Scan for the cell matching the given text and deliver its [X, Y] coordinate at center. 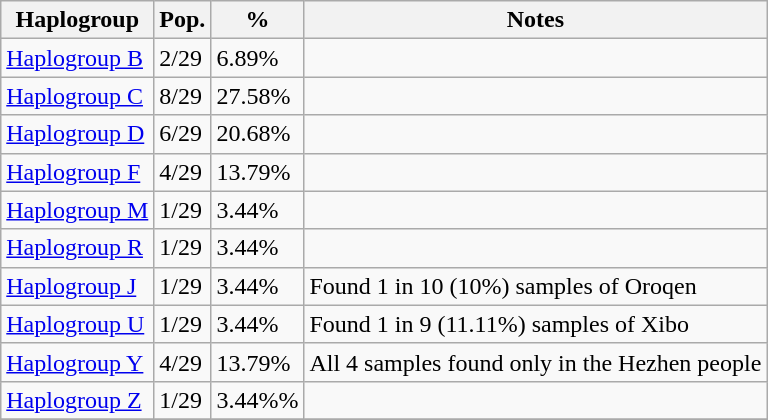
% [258, 20]
Haplogroup Y [78, 362]
2/29 [182, 58]
3.44%% [258, 400]
8/29 [182, 96]
Haplogroup J [78, 286]
Haplogroup [78, 20]
Haplogroup D [78, 134]
Haplogroup C [78, 96]
20.68% [258, 134]
Haplogroup B [78, 58]
Pop. [182, 20]
Found 1 in 10 (10%) samples of Oroqen [536, 286]
Haplogroup F [78, 172]
Haplogroup R [78, 248]
Haplogroup M [78, 210]
6.89% [258, 58]
27.58% [258, 96]
6/29 [182, 134]
Haplogroup Z [78, 400]
Haplogroup U [78, 324]
All 4 samples found only in the Hezhen people [536, 362]
Notes [536, 20]
Found 1 in 9 (11.11%) samples of Xibo [536, 324]
